Detect which cell encompasses the target text, then output its [x, y] center coordinate. 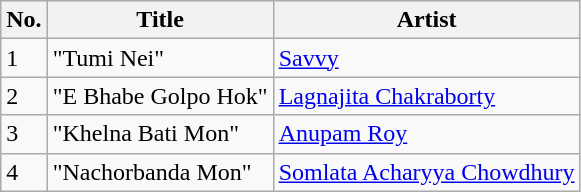
"Tumi Nei" [160, 58]
1 [24, 58]
2 [24, 96]
"Khelna Bati Mon" [160, 134]
"Nachorbanda Mon" [160, 172]
Savvy [426, 58]
Anupam Roy [426, 134]
Artist [426, 20]
Somlata Acharyya Chowdhury [426, 172]
No. [24, 20]
"E Bhabe Golpo Hok" [160, 96]
Title [160, 20]
4 [24, 172]
3 [24, 134]
Lagnajita Chakraborty [426, 96]
